Provide the (X, Y) coordinate of the cell's center where the given text is located.  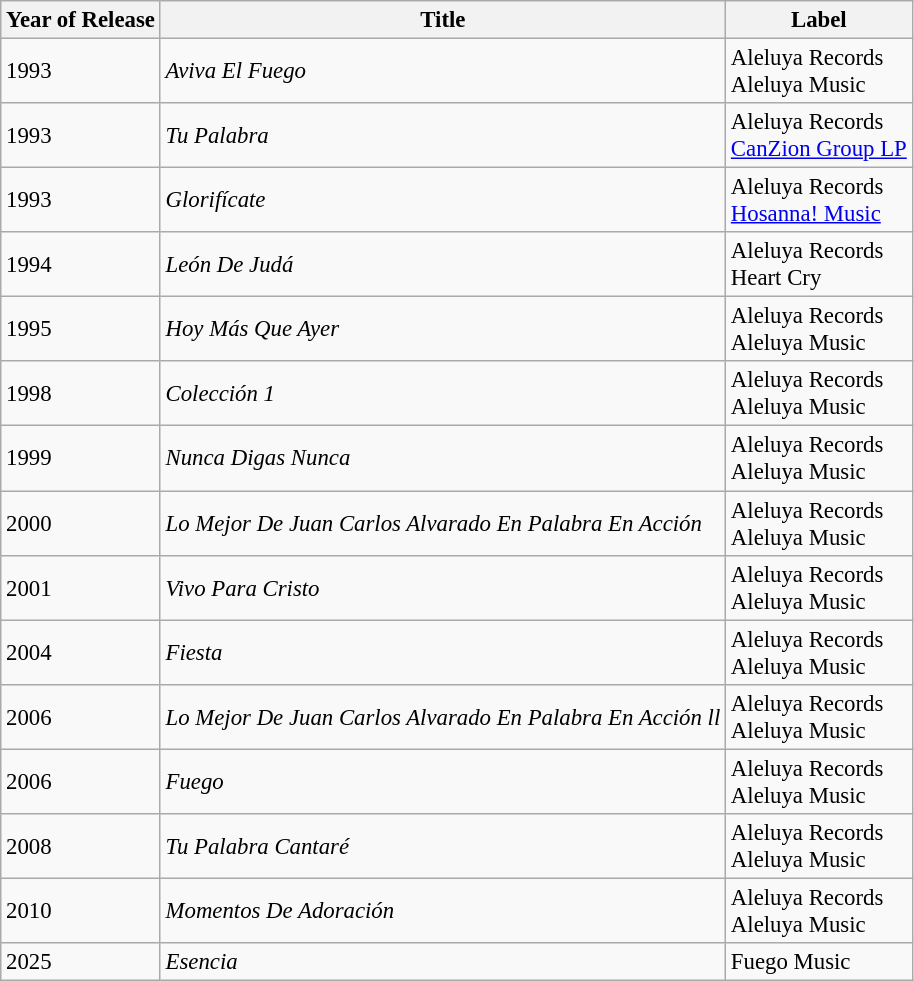
Lo Mejor De Juan Carlos Alvarado En Palabra En Acción ll (442, 716)
Momentos De Adoración (442, 910)
1995 (80, 330)
Lo Mejor De Juan Carlos Alvarado En Palabra En Acción (442, 524)
1994 (80, 264)
1999 (80, 458)
Hoy Más Que Ayer (442, 330)
Fuego (442, 782)
Esencia (442, 962)
Label (820, 20)
Aleluya RecordsCanZion Group LP (820, 136)
2008 (80, 846)
Aviva El Fuego (442, 72)
2004 (80, 652)
2000 (80, 524)
Glorifícate (442, 200)
Nunca Digas Nunca (442, 458)
1998 (80, 394)
Year of Release (80, 20)
Aleluya Records Heart Cry (820, 264)
Tu Palabra Cantaré (442, 846)
2001 (80, 588)
Fiesta (442, 652)
Aleluya Records Hosanna! Music (820, 200)
Fuego Music (820, 962)
2010 (80, 910)
Vivo Para Cristo (442, 588)
Tu Palabra (442, 136)
León De Judá (442, 264)
Title (442, 20)
Colección 1 (442, 394)
2025 (80, 962)
